Provide the [x, y] coordinate of the cell's center where the given text is located.  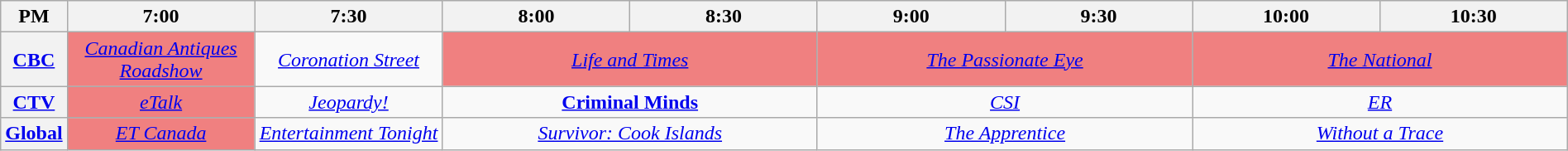
eTalk [160, 102]
10:00 [1287, 17]
CTV [34, 102]
Coronation Street [349, 60]
The Passionate Eye [1004, 60]
9:00 [911, 17]
ER [1379, 102]
8:30 [724, 17]
Criminal Minds [630, 102]
Without a Trace [1379, 134]
Jeopardy! [349, 102]
8:00 [536, 17]
Entertainment Tonight [349, 134]
7:00 [160, 17]
CSI [1004, 102]
Life and Times [630, 60]
PM [34, 17]
10:30 [1474, 17]
9:30 [1098, 17]
The National [1379, 60]
7:30 [349, 17]
Canadian Antiques Roadshow [160, 60]
Survivor: Cook Islands [630, 134]
CBC [34, 60]
Global [34, 134]
ET Canada [160, 134]
The Apprentice [1004, 134]
